From the cell containing the given text, extract its center point as (X, Y) coordinate. 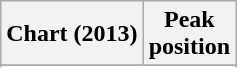
Peakposition (189, 34)
Chart (2013) (72, 34)
